Search for the cell housing the specified text and yield its (X, Y) center coordinate. 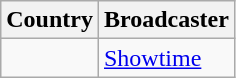
Showtime (166, 58)
Broadcaster (166, 20)
Country (50, 20)
